Extract the [X, Y] coordinate from the center of the cell holding the provided text.  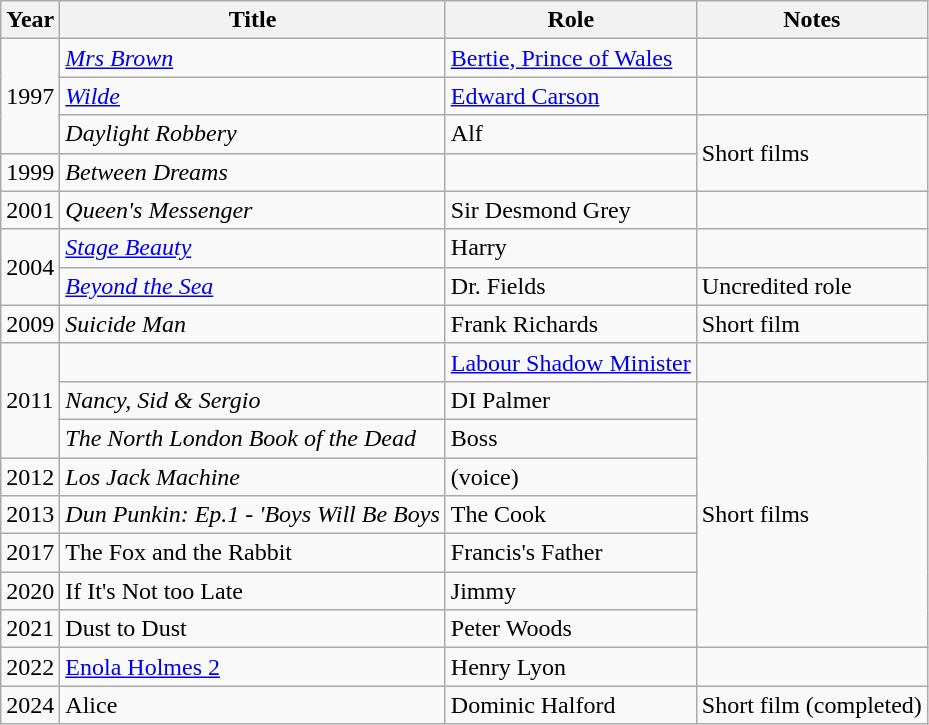
Daylight Robbery [252, 134]
2020 [30, 591]
2021 [30, 629]
Dominic Halford [570, 705]
Dr. Fields [570, 286]
2024 [30, 705]
Notes [812, 20]
Alf [570, 134]
2009 [30, 324]
Nancy, Sid & Sergio [252, 400]
Year [30, 20]
Harry [570, 248]
Bertie, Prince of Wales [570, 58]
2001 [30, 210]
Beyond the Sea [252, 286]
Wilde [252, 96]
Labour Shadow Minister [570, 362]
Stage Beauty [252, 248]
Peter Woods [570, 629]
1997 [30, 96]
Henry Lyon [570, 667]
Title [252, 20]
2004 [30, 267]
Short film (completed) [812, 705]
Sir Desmond Grey [570, 210]
DI Palmer [570, 400]
Francis's Father [570, 553]
2022 [30, 667]
If It's Not too Late [252, 591]
The Fox and the Rabbit [252, 553]
Between Dreams [252, 172]
2012 [30, 477]
Mrs Brown [252, 58]
Alice [252, 705]
Short film [812, 324]
Los Jack Machine [252, 477]
2011 [30, 400]
Jimmy [570, 591]
Suicide Man [252, 324]
The Cook [570, 515]
Dun Punkin: Ep.1 - 'Boys Will Be Boys [252, 515]
(voice) [570, 477]
Queen's Messenger [252, 210]
Frank Richards [570, 324]
Dust to Dust [252, 629]
Boss [570, 438]
Uncredited role [812, 286]
Role [570, 20]
The North London Book of the Dead [252, 438]
2017 [30, 553]
Enola Holmes 2 [252, 667]
1999 [30, 172]
2013 [30, 515]
Edward Carson [570, 96]
